Capture the cell that displays the provided text and extract its (X, Y) central coordinate. 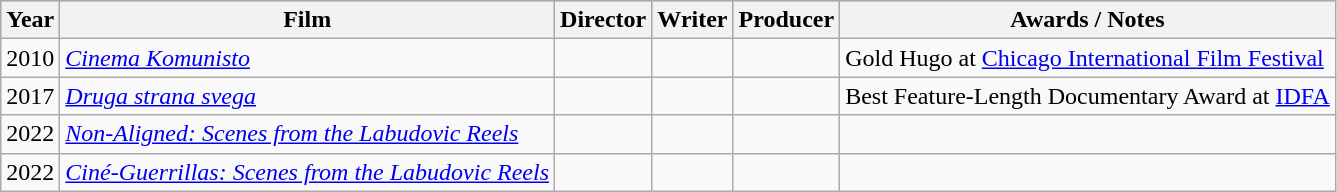
Awards / Notes (1088, 20)
Writer (692, 20)
Cinema Komunisto (308, 58)
2017 (30, 96)
Producer (786, 20)
2010 (30, 58)
Non-Aligned: Scenes from the Labudovic Reels (308, 134)
Best Feature-Length Documentary Award at IDFA (1088, 96)
Director (604, 20)
Gold Hugo at Chicago International Film Festival (1088, 58)
Year (30, 20)
Film (308, 20)
Druga strana svega (308, 96)
Ciné-Guerrillas: Scenes from the Labudovic Reels (308, 172)
